Identify which cell holds the provided text, then report its [x, y] central coordinate. 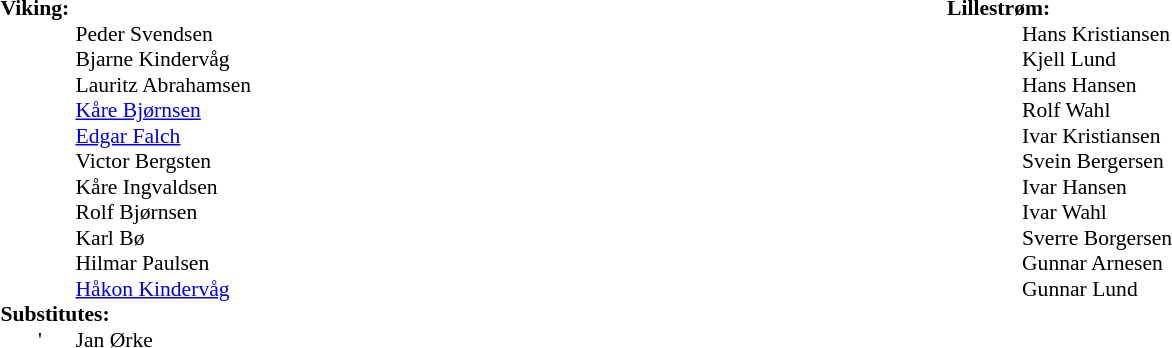
Victor Bergsten [164, 161]
Edgar Falch [164, 136]
Rolf Wahl [1097, 111]
Hilmar Paulsen [164, 263]
Lauritz Abrahamsen [164, 85]
Peder Svendsen [164, 34]
Sverre Borgersen [1097, 238]
Substitutes: [126, 315]
Kåre Ingvaldsen [164, 187]
Kåre Bjørnsen [164, 111]
Gunnar Lund [1097, 289]
Hans Hansen [1097, 85]
Rolf Bjørnsen [164, 213]
Hans Kristiansen [1097, 34]
Håkon Kindervåg [164, 289]
Svein Bergersen [1097, 161]
Ivar Kristiansen [1097, 136]
Ivar Wahl [1097, 213]
Bjarne Kindervåg [164, 59]
Ivar Hansen [1097, 187]
Kjell Lund [1097, 59]
Gunnar Arnesen [1097, 263]
Karl Bø [164, 238]
